Provide the [X, Y] coordinate of the cell's center where the given text is located.  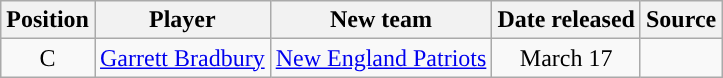
New team [381, 20]
Position [48, 20]
Source [680, 20]
March 17 [566, 58]
Garrett Bradbury [182, 58]
Player [182, 20]
C [48, 58]
New England Patriots [381, 58]
Date released [566, 20]
